Pinpoint the cell where the given text exists, returning its (X, Y) midpoint coordinate. 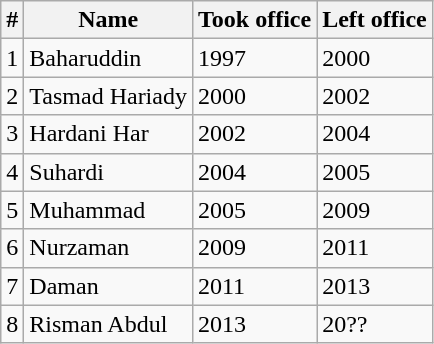
Took office (254, 20)
Daman (108, 286)
Suhardi (108, 172)
Name (108, 20)
6 (12, 248)
20?? (375, 324)
Tasmad Hariady (108, 96)
8 (12, 324)
Nurzaman (108, 248)
# (12, 20)
Baharuddin (108, 58)
Hardani Har (108, 134)
1997 (254, 58)
Muhammad (108, 210)
Risman Abdul (108, 324)
7 (12, 286)
3 (12, 134)
2 (12, 96)
Left office (375, 20)
4 (12, 172)
1 (12, 58)
5 (12, 210)
